Return the (X, Y) coordinate for the center point of the cell that contains the specified text.  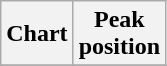
Chart (37, 34)
Peakposition (119, 34)
